Scan for the cell matching the given text and deliver its [X, Y] coordinate at center. 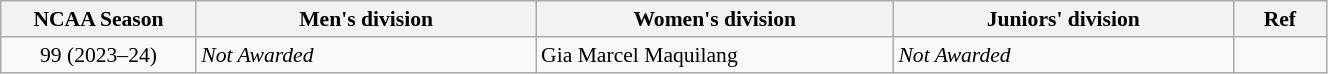
NCAA Season [98, 19]
Women's division [714, 19]
99 (2023–24) [98, 55]
Gia Marcel Maquilang [714, 55]
Men's division [366, 19]
Juniors' division [1063, 19]
Ref [1280, 19]
